Determine the [X, Y] coordinate at the center of the cell enclosing the given text.  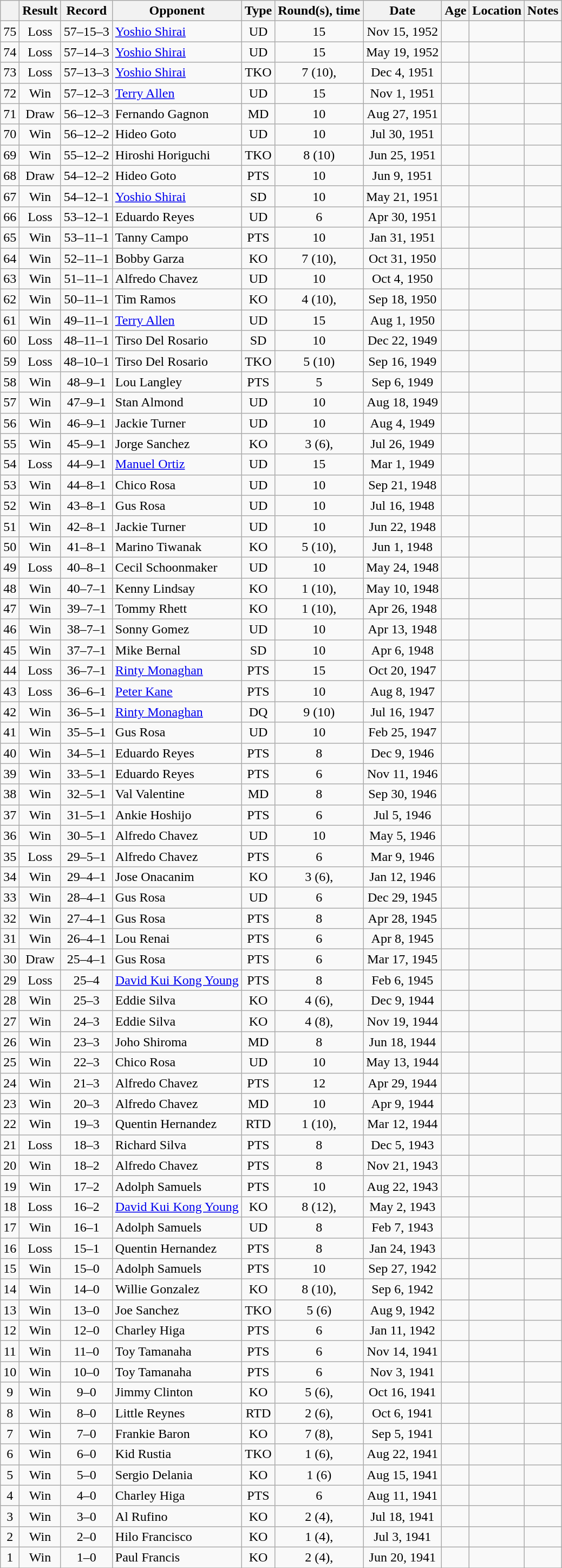
23 [10, 1104]
Aug 18, 1949 [403, 403]
19 [10, 1186]
Feb 6, 1945 [403, 980]
Jan 11, 1942 [403, 1331]
Apr 9, 1944 [403, 1104]
60 [10, 341]
Type [258, 11]
31 [10, 939]
Joho Shiroma [177, 1042]
53 [10, 485]
10–0 [87, 1372]
Dec 4, 1951 [403, 73]
48–9–1 [87, 382]
Tommy Rhett [177, 609]
39 [10, 774]
Location [497, 11]
54–12–1 [87, 196]
17–2 [87, 1186]
24 [10, 1083]
36–5–1 [87, 712]
19–3 [87, 1124]
22–3 [87, 1062]
21 [10, 1145]
34–5–1 [87, 753]
Dec 9, 1944 [403, 1001]
48–10–1 [87, 361]
7 (8), [319, 1434]
39–7–1 [87, 609]
May 13, 1944 [403, 1062]
49–11–1 [87, 320]
16 [10, 1248]
27–4–1 [87, 918]
Bobby Garza [177, 258]
Mar 1, 1949 [403, 464]
Ankie Hoshijo [177, 815]
69 [10, 155]
57–12–3 [87, 93]
Mike Bernal [177, 650]
44 [10, 671]
Tanny Campo [177, 237]
Oct 20, 1947 [403, 671]
47–9–1 [87, 403]
Apr 29, 1944 [403, 1083]
13–0 [87, 1310]
4 (6), [319, 1001]
52 [10, 506]
18 [10, 1207]
Jimmy Clinton [177, 1392]
May 2, 1943 [403, 1207]
50 [10, 547]
Jan 12, 1946 [403, 877]
8 (10), [319, 1290]
4 (8), [319, 1021]
Sep 16, 1949 [403, 361]
61 [10, 320]
Sep 6, 1949 [403, 382]
26–4–1 [87, 939]
Jul 3, 1941 [403, 1537]
25 [10, 1062]
41–8–1 [87, 547]
41 [10, 733]
Jul 16, 1948 [403, 506]
DQ [258, 712]
65 [10, 237]
Nov 11, 1946 [403, 774]
63 [10, 279]
Frankie Baron [177, 1434]
Result [40, 11]
28–4–1 [87, 897]
46 [10, 630]
55 [10, 444]
68 [10, 176]
1–0 [87, 1557]
64 [10, 258]
37 [10, 815]
57–15–3 [87, 31]
59 [10, 361]
46–9–1 [87, 423]
Aug 8, 1947 [403, 691]
Apr 8, 1945 [403, 939]
36 [10, 835]
45–9–1 [87, 444]
6–0 [87, 1454]
40–7–1 [87, 588]
35–5–1 [87, 733]
Lou Langley [177, 382]
33 [10, 897]
26 [10, 1042]
Dec 29, 1945 [403, 897]
11–0 [87, 1351]
74 [10, 52]
8–0 [87, 1413]
Apr 13, 1948 [403, 630]
1 (4), [319, 1537]
62 [10, 300]
Oct 31, 1950 [403, 258]
Notes [543, 11]
Nov 21, 1943 [403, 1165]
7 [10, 1434]
Sergio Delania [177, 1475]
29–5–1 [87, 856]
51–11–1 [87, 279]
Jose Onacanim [177, 877]
2 (6), [319, 1413]
Feb 25, 1947 [403, 733]
5–0 [87, 1475]
73 [10, 73]
Jun 22, 1948 [403, 526]
Kid Rustia [177, 1454]
Mar 12, 1944 [403, 1124]
57 [10, 403]
17 [10, 1227]
36–7–1 [87, 671]
15–1 [87, 1248]
Sep 6, 1942 [403, 1290]
52–11–1 [87, 258]
5 (6) [319, 1310]
36–6–1 [87, 691]
49 [10, 567]
16–1 [87, 1227]
5 (10) [319, 361]
56 [10, 423]
Jan 24, 1943 [403, 1248]
Marino Tiwanak [177, 547]
40 [10, 753]
15–0 [87, 1269]
Jul 16, 1947 [403, 712]
Hilo Francisco [177, 1537]
66 [10, 217]
Dec 22, 1949 [403, 341]
31–5–1 [87, 815]
14 [10, 1290]
2–0 [87, 1537]
3–0 [87, 1516]
25–4–1 [87, 960]
Sep 5, 1941 [403, 1434]
Date [403, 11]
32 [10, 918]
13 [10, 1310]
Jun 20, 1941 [403, 1557]
32–5–1 [87, 794]
28 [10, 1001]
Jun 9, 1951 [403, 176]
Hiroshi Horiguchi [177, 155]
Sep 30, 1946 [403, 794]
Nov 3, 1941 [403, 1372]
May 10, 1948 [403, 588]
53–11–1 [87, 237]
Aug 27, 1951 [403, 114]
Nov 1, 1951 [403, 93]
Jan 31, 1951 [403, 237]
Aug 4, 1949 [403, 423]
Apr 26, 1948 [403, 609]
54–12–2 [87, 176]
Mar 17, 1945 [403, 960]
1 (6) [319, 1475]
40–8–1 [87, 567]
Sep 18, 1950 [403, 300]
53–12–1 [87, 217]
Tim Ramos [177, 300]
Opponent [177, 11]
8 (10) [319, 155]
50–11–1 [87, 300]
18–3 [87, 1145]
Jul 30, 1951 [403, 134]
30 [10, 960]
25–4 [87, 980]
Little Reynes [177, 1413]
58 [10, 382]
24–3 [87, 1021]
12–0 [87, 1331]
May 19, 1952 [403, 52]
2 [10, 1537]
Nov 19, 1944 [403, 1021]
Aug 11, 1941 [403, 1495]
51 [10, 526]
56–12–2 [87, 134]
55–12–2 [87, 155]
Age [456, 11]
Lou Renai [177, 939]
72 [10, 93]
67 [10, 196]
54 [10, 464]
56–12–3 [87, 114]
25–3 [87, 1001]
May 24, 1948 [403, 567]
9 [10, 1392]
Stan Almond [177, 403]
27 [10, 1021]
57–14–3 [87, 52]
70 [10, 134]
Oct 6, 1941 [403, 1413]
44–9–1 [87, 464]
48 [10, 588]
43 [10, 691]
44–8–1 [87, 485]
5 (10), [319, 547]
Dec 9, 1946 [403, 753]
35 [10, 856]
3 [10, 1516]
May 21, 1951 [403, 196]
Feb 7, 1943 [403, 1227]
37–7–1 [87, 650]
57–13–3 [87, 73]
48–11–1 [87, 341]
20–3 [87, 1104]
Apr 30, 1951 [403, 217]
16–2 [87, 1207]
Oct 16, 1941 [403, 1392]
Aug 22, 1941 [403, 1454]
Val Valentine [177, 794]
14–0 [87, 1290]
Peter Kane [177, 691]
Kenny Lindsay [177, 588]
Nov 15, 1952 [403, 31]
Jul 5, 1946 [403, 815]
Aug 15, 1941 [403, 1475]
Willie Gonzalez [177, 1290]
Nov 14, 1941 [403, 1351]
43–8–1 [87, 506]
38 [10, 794]
23–3 [87, 1042]
22 [10, 1124]
42 [10, 712]
7–0 [87, 1434]
Richard Silva [177, 1145]
47 [10, 609]
Apr 28, 1945 [403, 918]
1 [10, 1557]
Al Rufino [177, 1516]
4 [10, 1495]
71 [10, 114]
29 [10, 980]
4–0 [87, 1495]
11 [10, 1351]
34 [10, 877]
Sonny Gomez [177, 630]
Apr 6, 1948 [403, 650]
Jun 18, 1944 [403, 1042]
9 (10) [319, 712]
20 [10, 1165]
Jun 25, 1951 [403, 155]
42–8–1 [87, 526]
9–0 [87, 1392]
Jorge Sanchez [177, 444]
May 5, 1946 [403, 835]
Jul 18, 1941 [403, 1516]
Manuel Ortiz [177, 464]
Aug 9, 1942 [403, 1310]
33–5–1 [87, 774]
Sep 27, 1942 [403, 1269]
Round(s), time [319, 11]
8 (12), [319, 1207]
Record [87, 11]
Aug 22, 1943 [403, 1186]
Aug 1, 1950 [403, 320]
21–3 [87, 1083]
75 [10, 31]
18–2 [87, 1165]
Jun 1, 1948 [403, 547]
Cecil Schoonmaker [177, 567]
4 (10), [319, 300]
Jul 26, 1949 [403, 444]
1 (6), [319, 1454]
45 [10, 650]
Fernando Gagnon [177, 114]
38–7–1 [87, 630]
Dec 5, 1943 [403, 1145]
30–5–1 [87, 835]
29–4–1 [87, 877]
Sep 21, 1948 [403, 485]
Joe Sanchez [177, 1310]
Paul Francis [177, 1557]
Oct 4, 1950 [403, 279]
5 (6), [319, 1392]
Mar 9, 1946 [403, 856]
